Search for the cell housing the specified text and yield its [x, y] center coordinate. 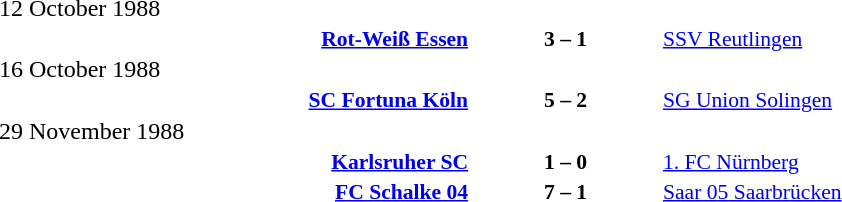
3 – 1 [566, 38]
1 – 0 [566, 162]
5 – 2 [566, 100]
